Extract the [x, y] coordinate from the center of the cell holding the provided text.  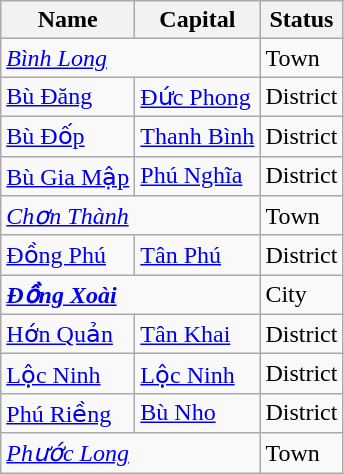
Name [68, 20]
Bù Đốp [68, 136]
Capital [198, 20]
City [302, 295]
Phú Riềng [68, 413]
Phú Nghĩa [198, 176]
Thanh Bình [198, 136]
Bù Nho [198, 413]
Bù Đăng [68, 97]
Đức Phong [198, 97]
Tân Khai [198, 334]
Đồng Phú [68, 255]
Phước Long [130, 453]
Bình Long [130, 58]
Tân Phú [198, 255]
Hớn Quản [68, 334]
Status [302, 20]
Bù Gia Mập [68, 176]
Đồng Xoài [130, 295]
Chơn Thành [130, 216]
